Scan for the cell matching the given text and deliver its [X, Y] coordinate at center. 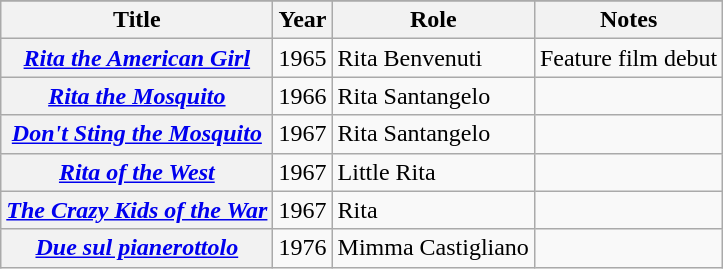
Notes [628, 20]
Don't Sting the Mosquito [137, 134]
Due sul pianerottolo [137, 248]
Feature film debut [628, 58]
Mimma Castigliano [433, 248]
Rita Benvenuti [433, 58]
The Crazy Kids of the War [137, 210]
Little Rita [433, 172]
Year [302, 20]
Role [433, 20]
Rita [433, 210]
Title [137, 20]
1976 [302, 248]
1966 [302, 96]
1965 [302, 58]
Rita the American Girl [137, 58]
Rita the Mosquito [137, 96]
Rita of the West [137, 172]
